Identify which cell holds the provided text, then report its (X, Y) central coordinate. 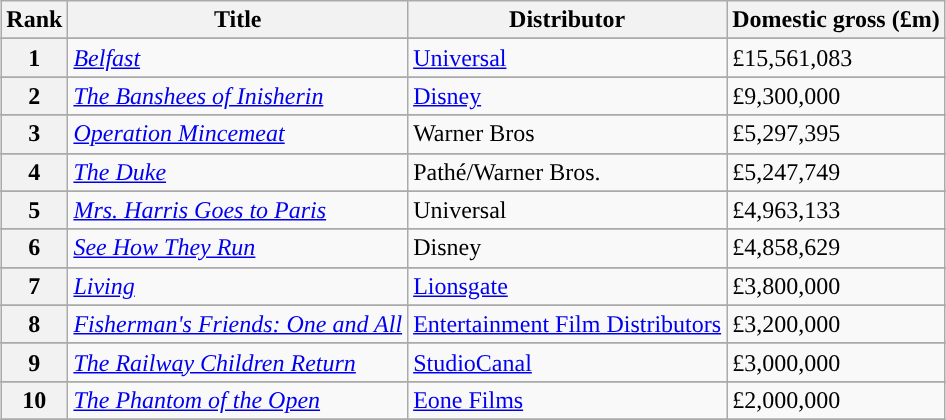
Title (238, 20)
9 (34, 362)
The Railway Children Return (238, 362)
£5,297,395 (836, 134)
Warner Bros (568, 134)
£3,200,000 (836, 324)
7 (34, 286)
£4,858,629 (836, 248)
£9,300,000 (836, 96)
The Banshees of Inisherin (238, 96)
3 (34, 134)
Mrs. Harris Goes to Paris (238, 210)
1 (34, 58)
Operation Mincemeat (238, 134)
£3,800,000 (836, 286)
The Phantom of the Open (238, 400)
See How They Run (238, 248)
Living (238, 286)
2 (34, 96)
8 (34, 324)
4 (34, 172)
£2,000,000 (836, 400)
Rank (34, 20)
Belfast (238, 58)
£15,561,083 (836, 58)
£5,247,749 (836, 172)
£3,000,000 (836, 362)
Distributor (568, 20)
5 (34, 210)
£4,963,133 (836, 210)
10 (34, 400)
Fisherman's Friends: One and All (238, 324)
Domestic gross (£m) (836, 20)
Lionsgate (568, 286)
StudioCanal (568, 362)
6 (34, 248)
Pathé/Warner Bros. (568, 172)
Entertainment Film Distributors (568, 324)
Eone Films (568, 400)
The Duke (238, 172)
